Detect which cell encompasses the target text, then output its [x, y] center coordinate. 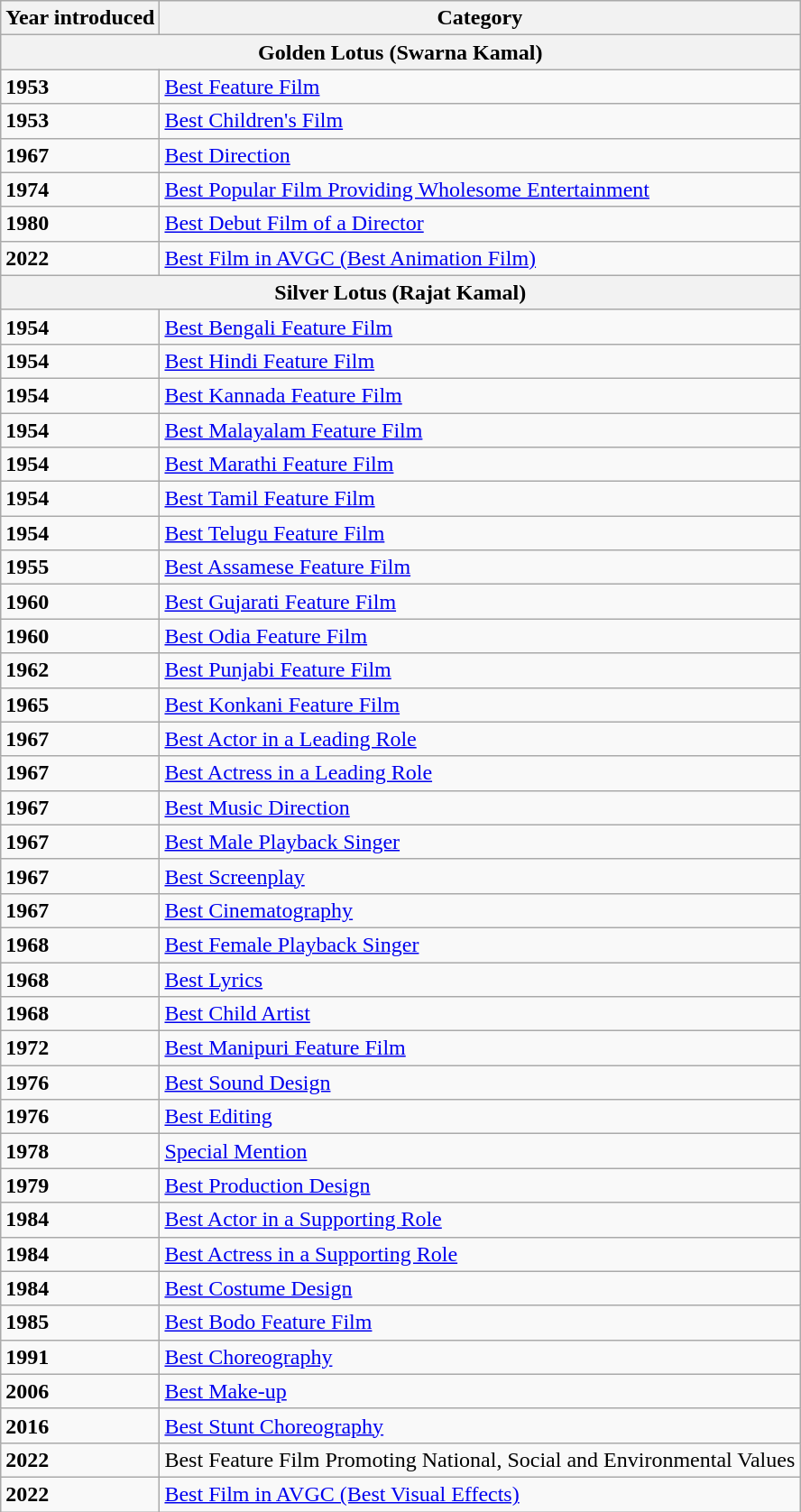
1985 [80, 1323]
1972 [80, 1048]
Best Male Playback Singer [480, 842]
Best Popular Film Providing Wholesome Entertainment [480, 189]
Best Marathi Feature Film [480, 465]
Best Editing [480, 1117]
Best Actress in a Leading Role [480, 773]
Year introduced [80, 18]
1979 [80, 1185]
Best Make-up [480, 1391]
Best Punjabi Feature Film [480, 670]
2016 [80, 1425]
Best Hindi Feature Film [480, 361]
Best Film in AVGC (Best Visual Effects) [480, 1494]
Best Actress in a Supporting Role [480, 1254]
Best Gujarati Feature Film [480, 602]
Best Direction [480, 155]
Best Feature Film [480, 87]
1978 [80, 1151]
Best Female Playback Singer [480, 945]
Golden Lotus (Swarna Kamal) [400, 52]
Special Mention [480, 1151]
Best Music Direction [480, 807]
Silver Lotus (Rajat Kamal) [400, 292]
Best Assamese Feature Film [480, 567]
Best Malayalam Feature Film [480, 430]
Best Child Artist [480, 1014]
Best Konkani Feature Film [480, 705]
Best Sound Design [480, 1083]
Best Cinematography [480, 910]
Best Actor in a Leading Role [480, 739]
Best Feature Film Promoting National, Social and Environmental Values [480, 1460]
1965 [80, 705]
1962 [80, 670]
Best Choreography [480, 1357]
1991 [80, 1357]
1955 [80, 567]
2006 [80, 1391]
Best Actor in a Supporting Role [480, 1220]
Best Screenplay [480, 876]
Best Debut Film of a Director [480, 224]
Best Kannada Feature Film [480, 395]
Best Stunt Choreography [480, 1425]
Best Bengali Feature Film [480, 327]
Best Film in AVGC (Best Animation Film) [480, 258]
1974 [80, 189]
Best Lyrics [480, 979]
Best Manipuri Feature Film [480, 1048]
Best Production Design [480, 1185]
Best Tamil Feature Film [480, 499]
Best Bodo Feature Film [480, 1323]
Best Children's Film [480, 121]
Best Odia Feature Film [480, 636]
Best Telugu Feature Film [480, 533]
Category [480, 18]
Best Costume Design [480, 1288]
1980 [80, 224]
